Pinpoint the cell where the given text exists, returning its [x, y] midpoint coordinate. 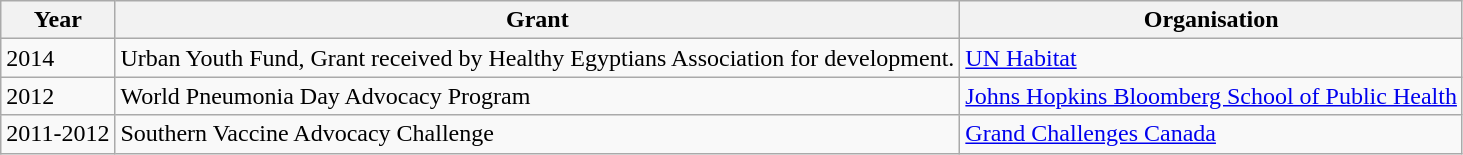
Johns Hopkins Bloomberg School of Public Health [1212, 96]
Grant [538, 20]
2014 [58, 58]
UN Habitat [1212, 58]
Urban Youth Fund, Grant received by Healthy Egyptians Association for development. [538, 58]
Year [58, 20]
Southern Vaccine Advocacy Challenge [538, 134]
2011-2012 [58, 134]
Organisation [1212, 20]
2012 [58, 96]
Grand Challenges Canada [1212, 134]
World Pneumonia Day Advocacy Program [538, 96]
